Identify which cell holds the provided text, then report its [X, Y] central coordinate. 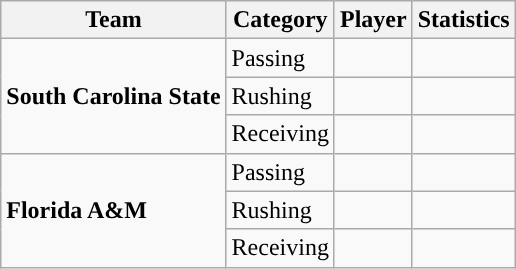
Team [114, 20]
Statistics [464, 20]
South Carolina State [114, 96]
Player [373, 20]
Category [280, 20]
Florida A&M [114, 210]
